Find where the given text appears and provide that cell's center as (X, Y) coordinate. 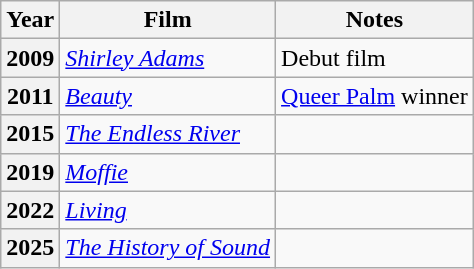
2009 (30, 58)
Queer Palm winner (375, 96)
Moffie (168, 172)
2015 (30, 134)
2019 (30, 172)
Shirley Adams (168, 58)
2022 (30, 210)
Beauty (168, 96)
Living (168, 210)
2025 (30, 248)
Year (30, 20)
The History of Sound (168, 248)
Notes (375, 20)
Debut film (375, 58)
The Endless River (168, 134)
Film (168, 20)
2011 (30, 96)
